Provide the [x, y] coordinate of the cell's center where the given text is located.  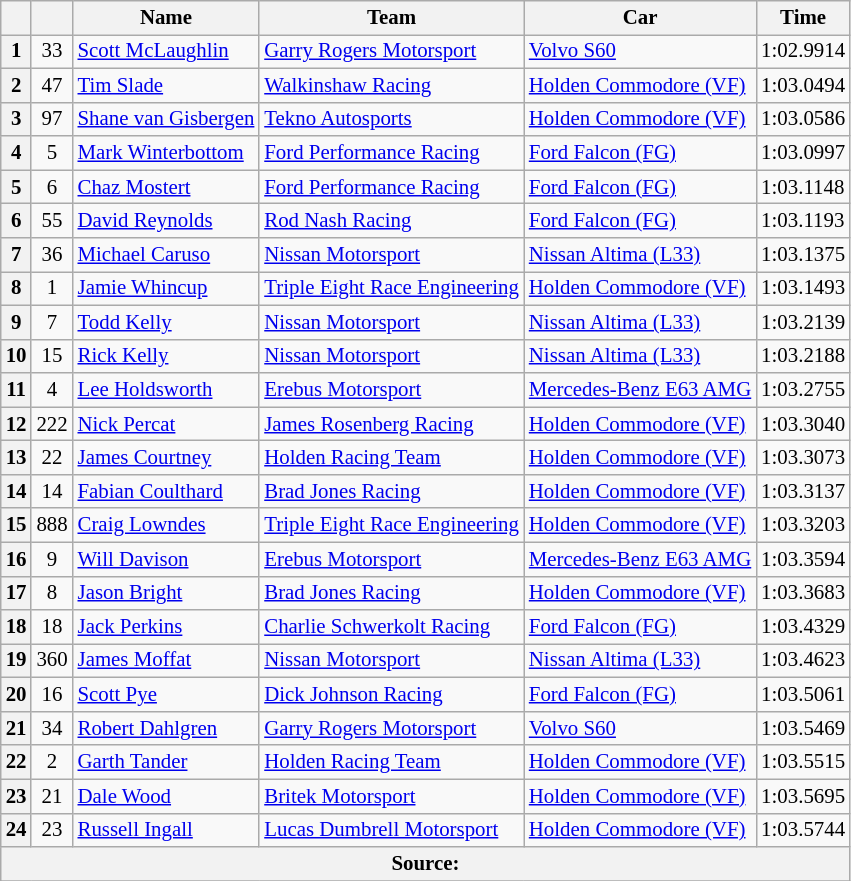
1:03.1493 [803, 288]
1:03.3137 [803, 491]
Todd Kelly [166, 322]
1:03.5515 [803, 762]
47 [52, 85]
1:03.3203 [803, 525]
Dale Wood [166, 796]
Fabian Coulthard [166, 491]
Team [392, 18]
1:03.3040 [803, 424]
Lucas Dumbrell Motorsport [392, 830]
Jason Bright [166, 593]
1:03.1148 [803, 187]
1:02.9914 [803, 51]
1:03.4329 [803, 627]
James Courtney [166, 458]
Rick Kelly [166, 356]
1:03.3683 [803, 593]
13 [16, 458]
Britek Motorsport [392, 796]
33 [52, 51]
Charlie Schwerkolt Racing [392, 627]
17 [16, 593]
Craig Lowndes [166, 525]
97 [52, 119]
1:03.0586 [803, 119]
1:03.0997 [803, 153]
1:03.5061 [803, 695]
Michael Caruso [166, 255]
Shane van Gisbergen [166, 119]
Dick Johnson Racing [392, 695]
Jack Perkins [166, 627]
1:03.2755 [803, 390]
Tekno Autosports [392, 119]
Source: [426, 864]
Mark Winterbottom [166, 153]
1:03.0494 [803, 85]
Chaz Mostert [166, 187]
Scott Pye [166, 695]
Robert Dahlgren [166, 728]
1:03.2139 [803, 322]
12 [16, 424]
Lee Holdsworth [166, 390]
Rod Nash Racing [392, 221]
55 [52, 221]
Car [640, 18]
1:03.4623 [803, 661]
Scott McLaughlin [166, 51]
James Rosenberg Racing [392, 424]
1:03.3073 [803, 458]
1:03.1193 [803, 221]
David Reynolds [166, 221]
1:03.3594 [803, 559]
10 [16, 356]
Garth Tander [166, 762]
20 [16, 695]
Walkinshaw Racing [392, 85]
Will Davison [166, 559]
3 [16, 119]
11 [16, 390]
1:03.1375 [803, 255]
19 [16, 661]
24 [16, 830]
36 [52, 255]
1:03.5695 [803, 796]
Time [803, 18]
Russell Ingall [166, 830]
Name [166, 18]
Nick Percat [166, 424]
1:03.2188 [803, 356]
James Moffat [166, 661]
Tim Slade [166, 85]
1:03.5744 [803, 830]
888 [52, 525]
34 [52, 728]
Jamie Whincup [166, 288]
222 [52, 424]
1:03.5469 [803, 728]
360 [52, 661]
